Return (X, Y) of the center of cell containing provided text 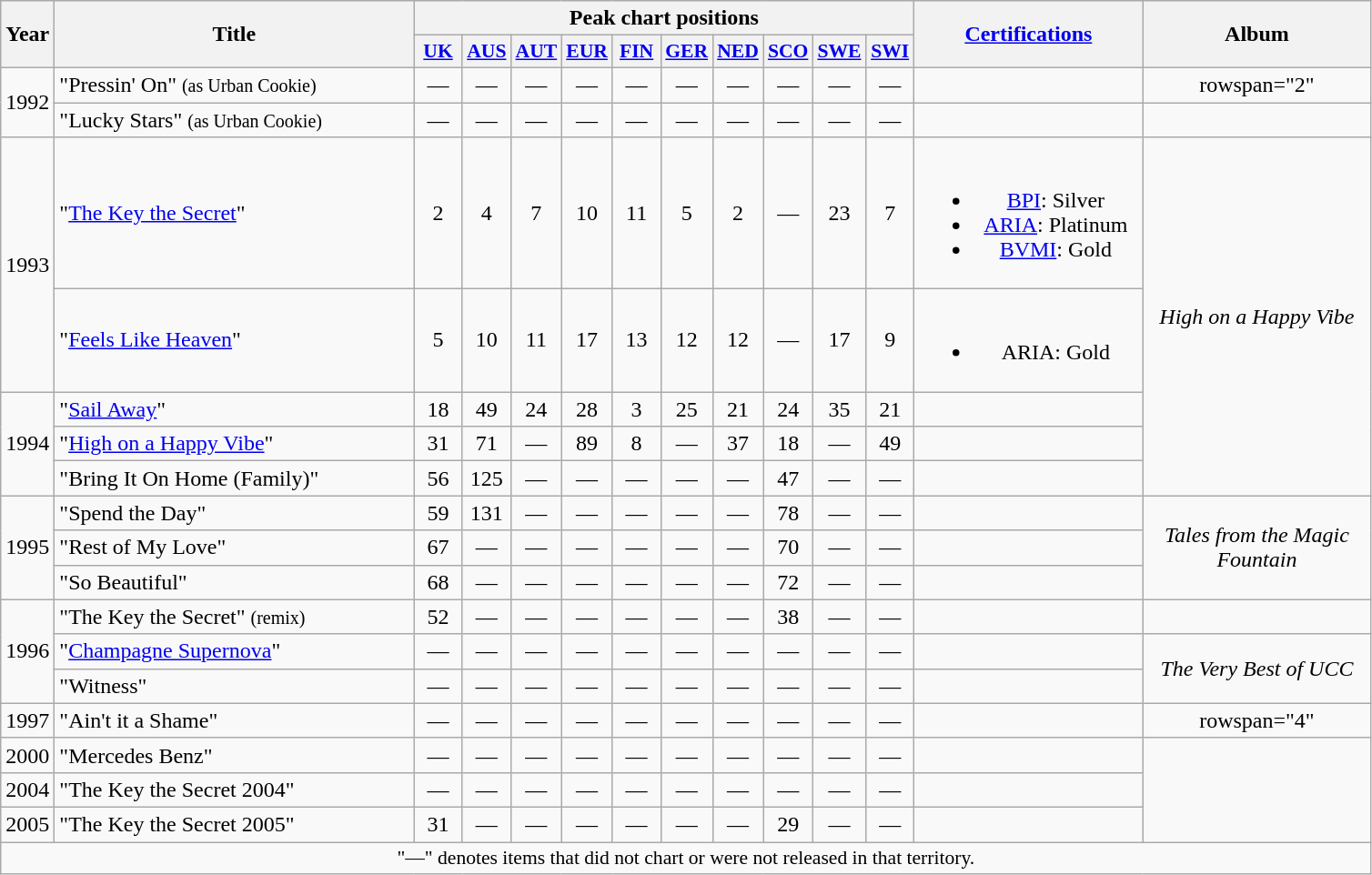
"Spend the Day" (235, 513)
28 (587, 409)
"Rest of My Love" (235, 548)
"Lucky Stars" (as Urban Cookie) (235, 119)
Year (27, 35)
GER (686, 52)
4 (486, 213)
"Ain't it a Shame" (235, 720)
70 (788, 548)
68 (439, 582)
"The Key the Secret 2005" (235, 824)
29 (788, 824)
EUR (587, 52)
2004 (27, 790)
1996 (27, 651)
NED (738, 52)
High on a Happy Vibe (1257, 317)
"Pressin' On" (as Urban Cookie) (235, 85)
UK (439, 52)
1993 (27, 265)
SCO (788, 52)
rowspan="2" (1257, 85)
9 (890, 340)
SWI (890, 52)
37 (738, 444)
23 (839, 213)
47 (788, 478)
"Mercedes Benz" (235, 755)
Title (235, 35)
8 (637, 444)
"The Key the Secret" (235, 213)
72 (788, 582)
2000 (27, 755)
56 (439, 478)
rowspan="4" (1257, 720)
BPI: SilverARIA: PlatinumBVMI: Gold (1028, 213)
Tales from the Magic Fountain (1257, 548)
3 (637, 409)
"Champagne Supernova" (235, 651)
1994 (27, 444)
Album (1257, 35)
Peak chart positions (664, 18)
The Very Best of UCC (1257, 669)
"Bring It On Home (Family)" (235, 478)
"The Key the Secret" (remix) (235, 617)
131 (486, 513)
2005 (27, 824)
13 (637, 340)
"So Beautiful" (235, 582)
"Witness" (235, 686)
71 (486, 444)
89 (587, 444)
59 (439, 513)
125 (486, 478)
AUS (486, 52)
SWE (839, 52)
52 (439, 617)
FIN (637, 52)
"The Key the Secret 2004" (235, 790)
25 (686, 409)
78 (788, 513)
1997 (27, 720)
ARIA: Gold (1028, 340)
67 (439, 548)
"Feels Like Heaven" (235, 340)
"High on a Happy Vibe" (235, 444)
38 (788, 617)
"—" denotes items that did not chart or were not released in that territory. (686, 859)
1995 (27, 548)
35 (839, 409)
Certifications (1028, 35)
"Sail Away" (235, 409)
AUT (537, 52)
1992 (27, 102)
